Extract the (X, Y) coordinate from the center of the cell holding the provided text.  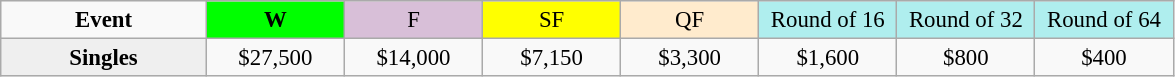
QF (690, 20)
$14,000 (413, 58)
Round of 16 (828, 20)
$400 (1104, 58)
$800 (966, 58)
W (275, 20)
F (413, 20)
Event (104, 20)
Singles (104, 58)
Round of 64 (1104, 20)
$3,300 (690, 58)
$7,150 (552, 58)
Round of 32 (966, 20)
$1,600 (828, 58)
$27,500 (275, 58)
SF (552, 20)
